Return (x, y) of the center of cell containing provided text 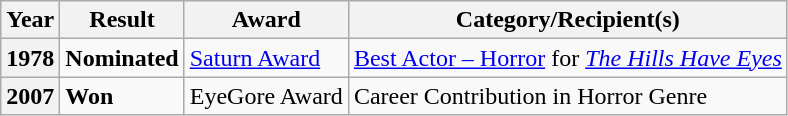
2007 (30, 96)
Result (122, 20)
Year (30, 20)
Career Contribution in Horror Genre (568, 96)
Best Actor – Horror for The Hills Have Eyes (568, 58)
EyeGore Award (266, 96)
Nominated (122, 58)
Saturn Award (266, 58)
1978 (30, 58)
Award (266, 20)
Category/Recipient(s) (568, 20)
Won (122, 96)
